Search for the cell housing the specified text and yield its (x, y) center coordinate. 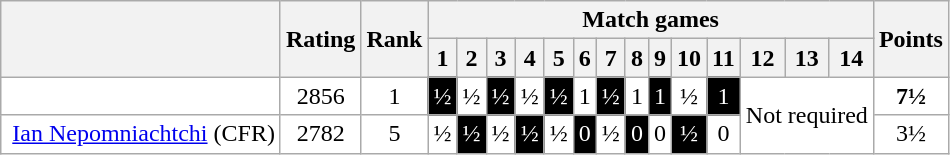
Not required (806, 115)
14 (851, 58)
Rating (320, 39)
7 (610, 58)
2856 (320, 96)
3½ (910, 134)
10 (690, 58)
9 (660, 58)
Points (910, 39)
11 (724, 58)
12 (762, 58)
4 (530, 58)
2 (472, 58)
2782 (320, 134)
6 (584, 58)
Match games (650, 20)
7½ (910, 96)
13 (807, 58)
Rank (394, 39)
3 (500, 58)
8 (636, 58)
Ian Nepomniachtchi (CFR) (141, 134)
